Locate the cell with the specified text and output its [x, y] center coordinate. 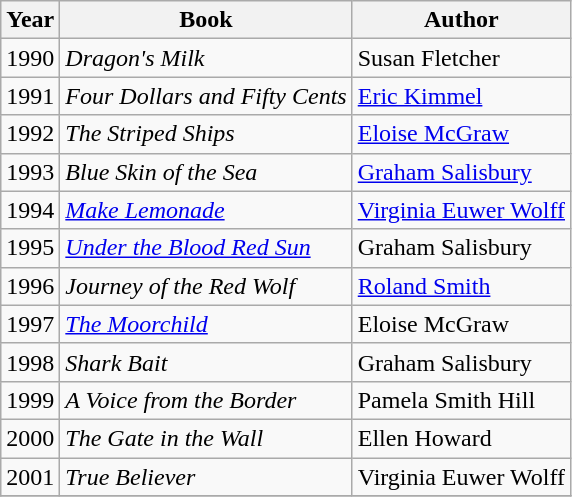
Susan Fletcher [461, 58]
1992 [30, 134]
2001 [30, 477]
1999 [30, 400]
Roland Smith [461, 286]
Ellen Howard [461, 438]
1997 [30, 324]
Year [30, 20]
The Striped Ships [206, 134]
1990 [30, 58]
1998 [30, 362]
Dragon's Milk [206, 58]
Blue Skin of the Sea [206, 172]
1996 [30, 286]
Pamela Smith Hill [461, 400]
The Gate in the Wall [206, 438]
Four Dollars and Fifty Cents [206, 96]
A Voice from the Border [206, 400]
Author [461, 20]
1993 [30, 172]
The Moorchild [206, 324]
Journey of the Red Wolf [206, 286]
Eric Kimmel [461, 96]
True Believer [206, 477]
1995 [30, 248]
Shark Bait [206, 362]
2000 [30, 438]
Book [206, 20]
1994 [30, 210]
1991 [30, 96]
Under the Blood Red Sun [206, 248]
Make Lemonade [206, 210]
